Output the (x, y) coordinate of the center of the cell containing the given text.  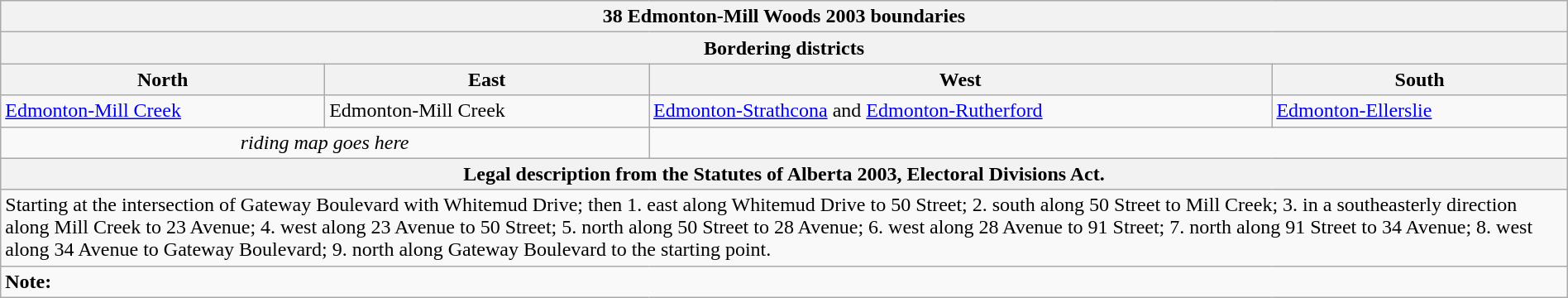
South (1419, 79)
Legal description from the Statutes of Alberta 2003, Electoral Divisions Act. (784, 174)
West (959, 79)
riding map goes here (325, 142)
38 Edmonton-Mill Woods 2003 boundaries (784, 17)
Bordering districts (784, 48)
Edmonton-Strathcona and Edmonton-Rutherford (959, 111)
Edmonton-Ellerslie (1419, 111)
Note: (784, 281)
North (163, 79)
East (487, 79)
